Search for the cell housing the specified text and yield its (x, y) center coordinate. 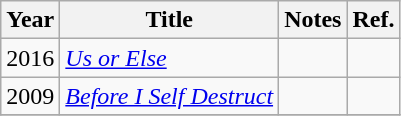
2009 (30, 96)
Ref. (374, 20)
Year (30, 20)
Title (170, 20)
Us or Else (170, 58)
2016 (30, 58)
Notes (313, 20)
Before I Self Destruct (170, 96)
